Detect which cell encompasses the target text, then output its [x, y] center coordinate. 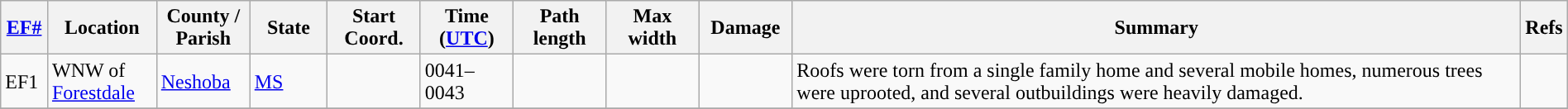
0041–0043 [466, 81]
Summary [1156, 28]
EF1 [25, 81]
MS [289, 81]
County / Parish [203, 28]
Damage [746, 28]
WNW of Forestdale [102, 81]
Max width [653, 28]
State [289, 28]
EF# [25, 28]
Location [102, 28]
Refs [1544, 28]
Neshoba [203, 81]
Roofs were torn from a single family home and several mobile homes, numerous trees were uprooted, and several outbuildings were heavily damaged. [1156, 81]
Path length [560, 28]
Time (UTC) [466, 28]
Start Coord. [374, 28]
